Scan for the cell matching the given text and deliver its (x, y) coordinate at center. 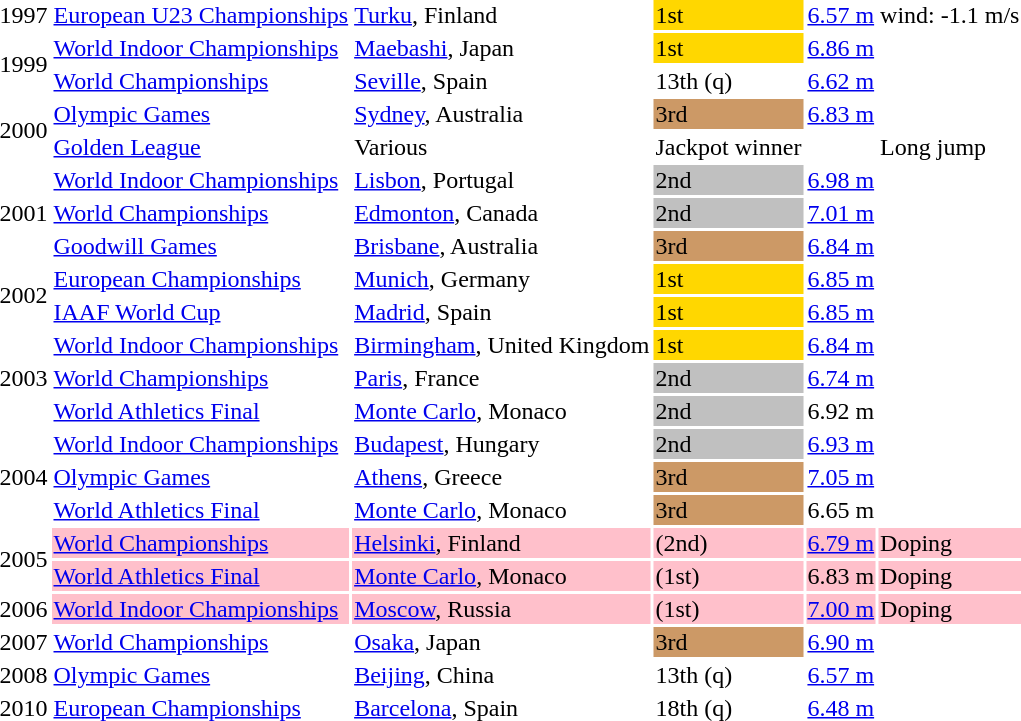
Seville, Spain (502, 81)
(2nd) (728, 543)
Brisbane, Australia (502, 246)
6.93 m (841, 444)
Turku, Finland (502, 15)
IAAF World Cup (201, 312)
7.05 m (841, 477)
Moscow, Russia (502, 609)
Munich, Germany (502, 279)
6.98 m (841, 180)
6.86 m (841, 48)
Goodwill Games (201, 246)
Athens, Greece (502, 477)
6.92 m (841, 411)
Sydney, Australia (502, 114)
Golden League (201, 147)
6.79 m (841, 543)
Birmingham, United Kingdom (502, 345)
Long jump (950, 147)
6.62 m (841, 81)
Osaka, Japan (502, 642)
Budapest, Hungary (502, 444)
Lisbon, Portugal (502, 180)
wind: -1.1 m/s (950, 15)
Madrid, Spain (502, 312)
6.65 m (841, 510)
Paris, France (502, 378)
6.74 m (841, 378)
Helsinki, Finland (502, 543)
6.90 m (841, 642)
Jackpot winner (728, 147)
European U23 Championships (201, 15)
Beijing, China (502, 675)
7.01 m (841, 213)
Maebashi, Japan (502, 48)
Various (502, 147)
Edmonton, Canada (502, 213)
European Championships (201, 279)
7.00 m (841, 609)
